Identify which cell holds the provided text, then report its [X, Y] central coordinate. 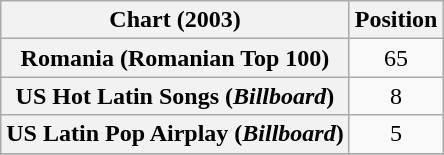
Chart (2003) [175, 20]
5 [396, 134]
Romania (Romanian Top 100) [175, 58]
US Hot Latin Songs (Billboard) [175, 96]
8 [396, 96]
Position [396, 20]
65 [396, 58]
US Latin Pop Airplay (Billboard) [175, 134]
